Determine the [x, y] coordinate at the center of the cell enclosing the given text.  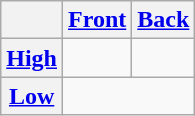
Low [32, 96]
Front [98, 20]
High [32, 58]
Back [164, 20]
